Detect which cell encompasses the target text, then output its [X, Y] center coordinate. 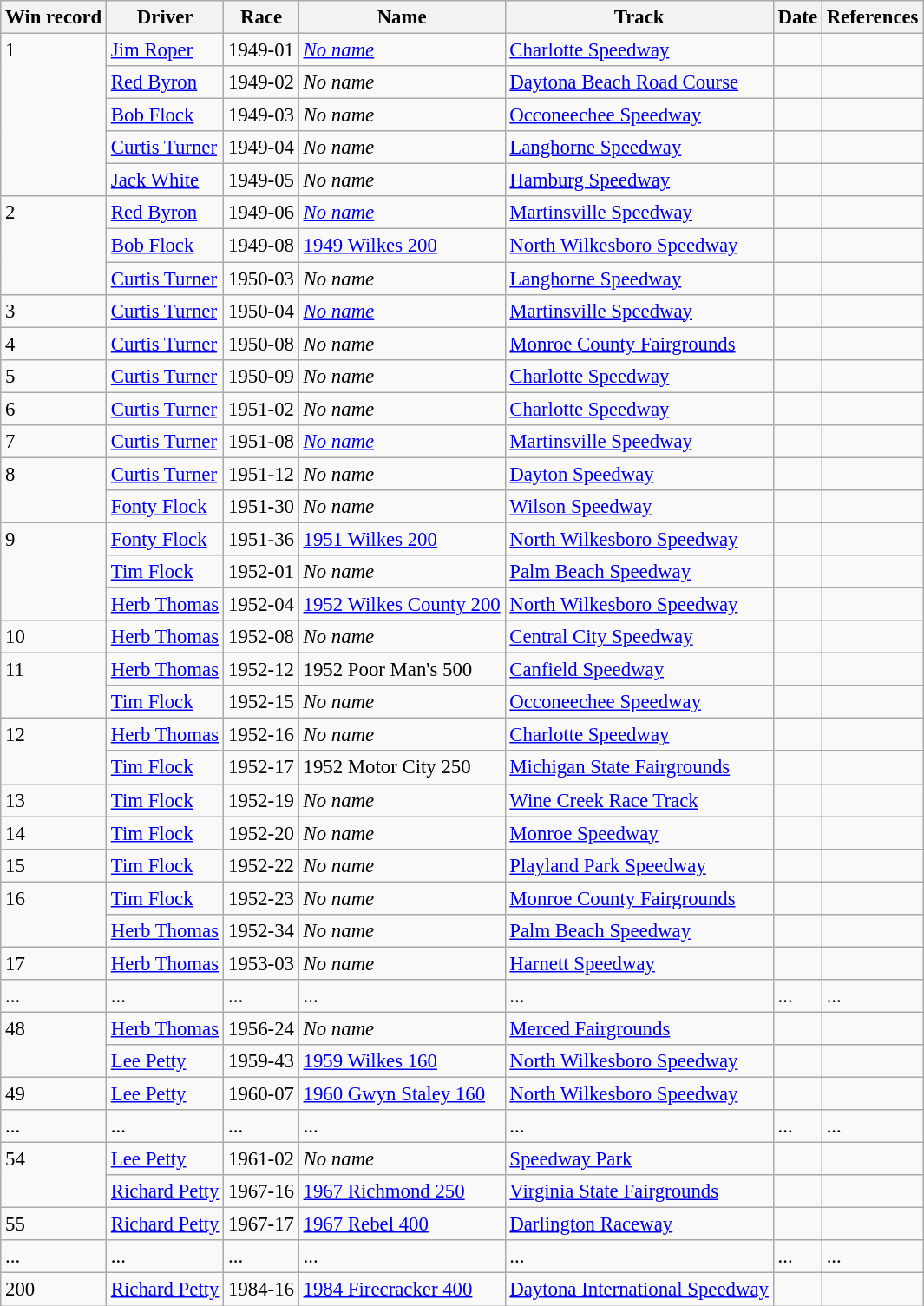
15 [54, 865]
Central City Speedway [639, 637]
Date [797, 17]
1952 Wilkes County 200 [402, 605]
1952-17 [262, 768]
1951-08 [262, 442]
Canfield Speedway [639, 670]
Name [402, 17]
1952-20 [262, 833]
2 [54, 245]
1949-02 [262, 82]
13 [54, 800]
16 [54, 915]
17 [54, 963]
1952 Poor Man's 500 [402, 670]
1952-08 [262, 637]
1949-04 [262, 148]
3 [54, 311]
1952-15 [262, 702]
References [872, 17]
7 [54, 442]
Dayton Speedway [639, 474]
Jim Roper [165, 50]
1984 Firecracker 400 [402, 1290]
Hamburg Speedway [639, 180]
1952-22 [262, 865]
1952-23 [262, 898]
Wilson Speedway [639, 507]
1951 Wilkes 200 [402, 539]
Win record [54, 17]
5 [54, 376]
Playland Park Speedway [639, 865]
Darlington Raceway [639, 1224]
48 [54, 1045]
6 [54, 409]
1951-02 [262, 409]
9 [54, 571]
1967-17 [262, 1224]
54 [54, 1175]
55 [54, 1224]
1950-04 [262, 311]
1984-16 [262, 1290]
1961-02 [262, 1159]
1950-03 [262, 279]
49 [54, 1094]
Daytona International Speedway [639, 1290]
Jack White [165, 180]
Driver [165, 17]
1967 Richmond 250 [402, 1191]
1952-19 [262, 800]
1967-16 [262, 1191]
8 [54, 489]
Monroe Speedway [639, 833]
1949-06 [262, 213]
Race [262, 17]
Track [639, 17]
1952-34 [262, 931]
1 [54, 115]
1952-16 [262, 735]
Speedway Park [639, 1159]
1951-30 [262, 507]
1960 Gwyn Staley 160 [402, 1094]
1960-07 [262, 1094]
1959 Wilkes 160 [402, 1061]
1949 Wilkes 200 [402, 246]
200 [54, 1290]
1959-43 [262, 1061]
1949-03 [262, 115]
14 [54, 833]
Michigan State Fairgrounds [639, 768]
1952-04 [262, 605]
Merced Fairgrounds [639, 1028]
10 [54, 637]
1950-09 [262, 376]
Harnett Speedway [639, 963]
4 [54, 344]
1952-01 [262, 572]
1951-36 [262, 539]
1952 Motor City 250 [402, 768]
1949-05 [262, 180]
1950-08 [262, 344]
Daytona Beach Road Course [639, 82]
Wine Creek Race Track [639, 800]
12 [54, 751]
1949-01 [262, 50]
1953-03 [262, 963]
1952-12 [262, 670]
1967 Rebel 400 [402, 1224]
Virginia State Fairgrounds [639, 1191]
1956-24 [262, 1028]
1951-12 [262, 474]
1949-08 [262, 246]
11 [54, 686]
